Provide the [x, y] coordinate of the cell's center where the given text is located.  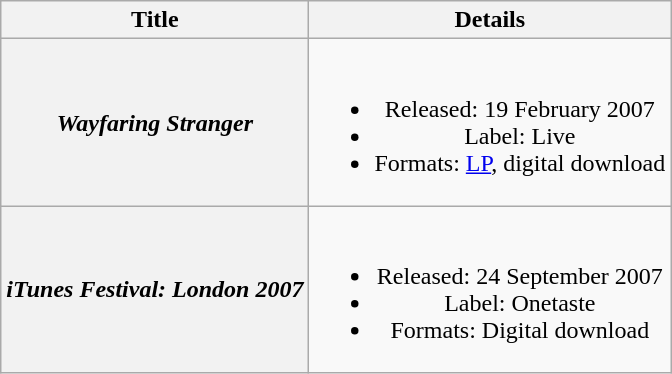
iTunes Festival: London 2007 [155, 290]
Released: 24 September 2007Label: OnetasteFormats: Digital download [490, 290]
Wayfaring Stranger [155, 122]
Title [155, 20]
Released: 19 February 2007Label: LiveFormats: LP, digital download [490, 122]
Details [490, 20]
